Output the [X, Y] coordinate of the center of the cell containing the given text.  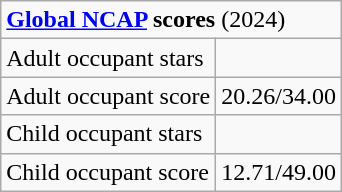
Child occupant stars [108, 134]
12.71/49.00 [279, 172]
Adult occupant stars [108, 58]
Global NCAP scores (2024) [172, 20]
20.26/34.00 [279, 96]
Adult occupant score [108, 96]
Child occupant score [108, 172]
